Pinpoint the cell where the given text exists, returning its (X, Y) midpoint coordinate. 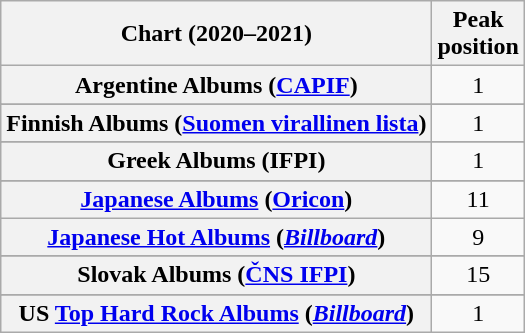
Chart (2020–2021) (216, 34)
Slovak Albums (ČNS IFPI) (216, 275)
Japanese Hot Albums (Billboard) (216, 237)
15 (478, 275)
9 (478, 237)
11 (478, 199)
Japanese Albums (Oricon) (216, 199)
Argentine Albums (CAPIF) (216, 85)
Peak position (478, 34)
Greek Albums (IFPI) (216, 161)
US Top Hard Rock Albums (Billboard) (216, 313)
Finnish Albums (Suomen virallinen lista) (216, 123)
